Search for the cell housing the specified text and yield its (x, y) center coordinate. 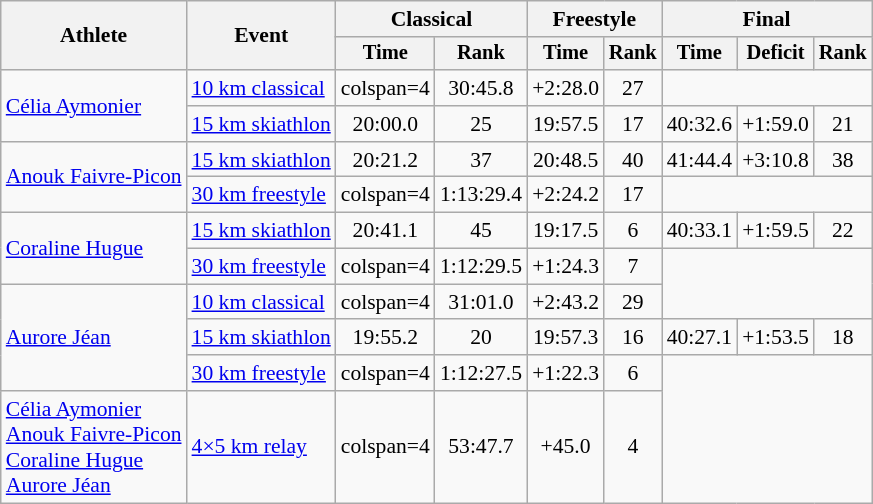
+2:24.2 (566, 195)
Deficit (776, 54)
4×5 km relay (262, 447)
Final (767, 19)
16 (633, 338)
53:47.7 (481, 447)
Classical (432, 19)
Coraline Hugue (94, 248)
Célia AymonierAnouk Faivre-PiconCoraline HugueAurore Jéan (94, 447)
40:27.1 (700, 338)
19:57.3 (566, 338)
+2:43.2 (566, 302)
4 (633, 447)
Event (262, 36)
Athlete (94, 36)
Célia Aymonier (94, 106)
+1:22.3 (566, 373)
41:44.4 (700, 160)
+1:59.5 (776, 231)
20:41.1 (386, 231)
19:17.5 (566, 231)
29 (633, 302)
21 (843, 124)
+45.0 (566, 447)
Freestyle (594, 19)
1:12:29.5 (481, 267)
Anouk Faivre-Picon (94, 178)
20:00.0 (386, 124)
+2:28.0 (566, 88)
18 (843, 338)
19:55.2 (386, 338)
+3:10.8 (776, 160)
30:45.8 (481, 88)
40:33.1 (700, 231)
1:12:27.5 (481, 373)
20:21.2 (386, 160)
Aurore Jéan (94, 338)
27 (633, 88)
37 (481, 160)
20:48.5 (566, 160)
+1:53.5 (776, 338)
22 (843, 231)
7 (633, 267)
40 (633, 160)
+1:59.0 (776, 124)
38 (843, 160)
45 (481, 231)
1:13:29.4 (481, 195)
31:01.0 (481, 302)
+1:24.3 (566, 267)
25 (481, 124)
19:57.5 (566, 124)
20 (481, 338)
40:32.6 (700, 124)
